Provide the (x, y) coordinate of the cell's center where the given text is located.  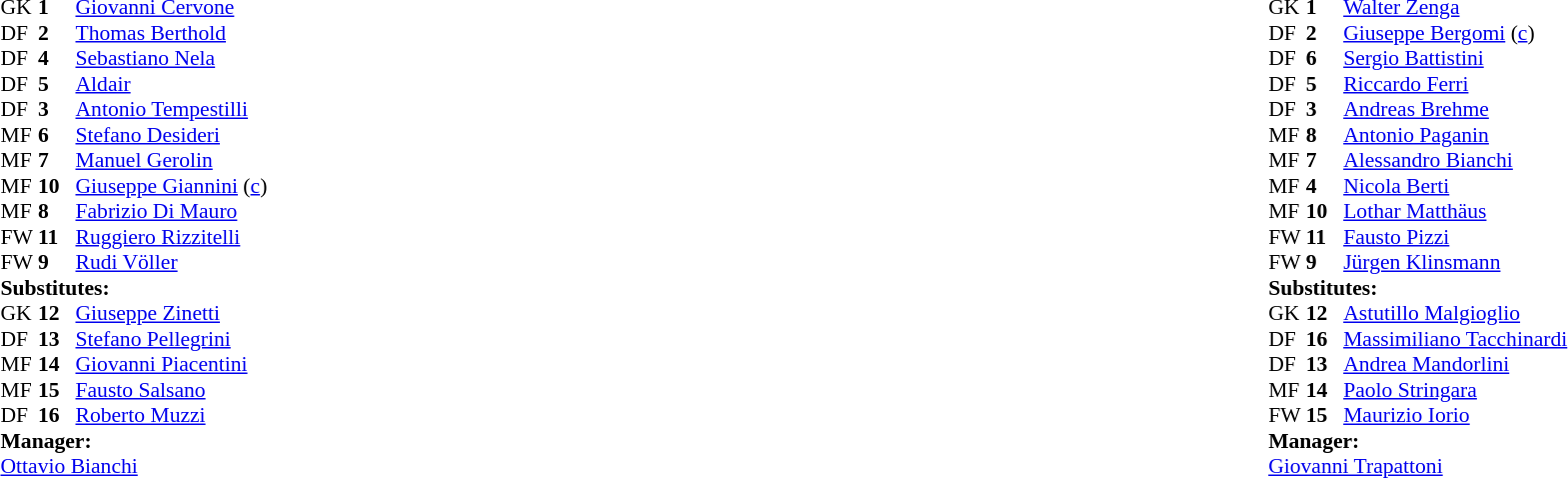
Stefano Desideri (172, 135)
Andrea Mandorlini (1455, 365)
Stefano Pellegrini (172, 339)
Rudi Völler (172, 263)
Antonio Paganin (1455, 135)
Giuseppe Bergomi (c) (1455, 33)
Sebastiano Nela (172, 59)
Antonio Tempestilli (172, 109)
Roberto Muzzi (172, 415)
Ruggiero Rizzitelli (172, 237)
Jürgen Klinsmann (1455, 263)
Lothar Matthäus (1455, 211)
Alessandro Bianchi (1455, 161)
Aldair (172, 84)
Fausto Salsano (172, 390)
Giovanni Piacentini (172, 365)
Massimiliano Tacchinardi (1455, 339)
Manuel Gerolin (172, 161)
Andreas Brehme (1455, 109)
Giuseppe Giannini (c) (172, 186)
Thomas Berthold (172, 33)
Astutillo Malgioglio (1455, 313)
Maurizio Iorio (1455, 415)
Sergio Battistini (1455, 59)
Giuseppe Zinetti (172, 313)
Fabrizio Di Mauro (172, 211)
Nicola Berti (1455, 186)
Paolo Stringara (1455, 390)
Fausto Pizzi (1455, 237)
Riccardo Ferri (1455, 84)
